For the text-containing cell, return its midpoint in [x, y] coordinate format. 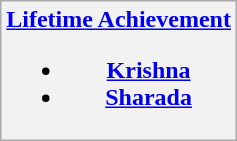
Lifetime AchievementKrishnaSharada [119, 71]
